Return (x, y) of the center of cell containing provided text 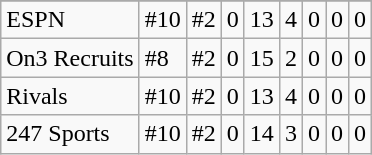
247 Sports (70, 134)
On3 Recruits (70, 58)
2 (290, 58)
3 (290, 134)
14 (262, 134)
#8 (162, 58)
15 (262, 58)
Rivals (70, 96)
ESPN (70, 20)
